Pinpoint the cell where the given text exists, returning its [X, Y] midpoint coordinate. 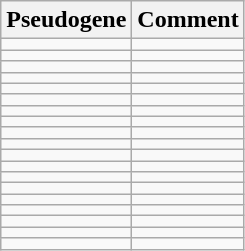
Comment [188, 20]
Pseudogene [66, 20]
